Capture the cell that displays the provided text and extract its [x, y] central coordinate. 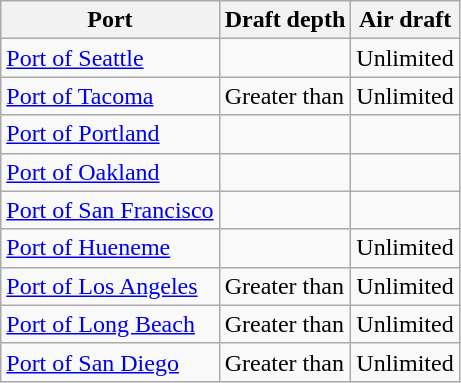
Port of San Francisco [110, 210]
Port of Seattle [110, 58]
Port [110, 20]
Port of Los Angeles [110, 286]
Port of Portland [110, 134]
Port of Hueneme [110, 248]
Port of Tacoma [110, 96]
Draft depth [285, 20]
Port of San Diego [110, 362]
Air draft [405, 20]
Port of Long Beach [110, 324]
Port of Oakland [110, 172]
